Extract the (x, y) coordinate from the center of the cell holding the provided text.  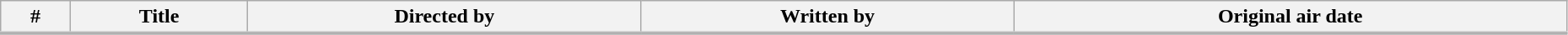
Directed by (445, 17)
Title (159, 17)
Written by (827, 17)
Original air date (1291, 17)
# (35, 17)
